Search for the cell housing the specified text and yield its [x, y] center coordinate. 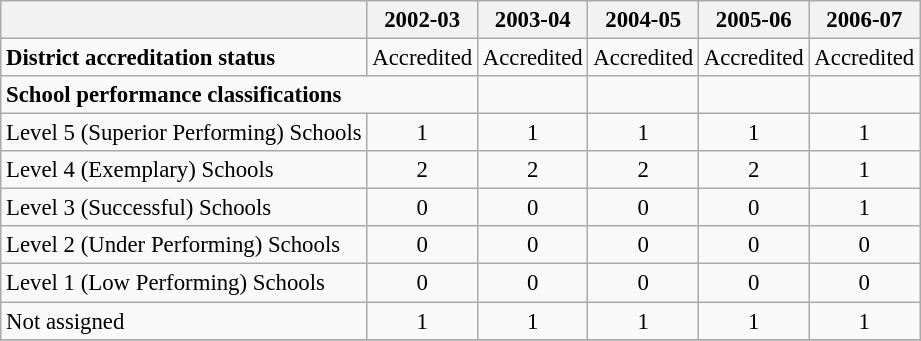
School performance classifications [240, 95]
Level 2 (Under Performing) Schools [184, 245]
2002-03 [422, 20]
2005-06 [754, 20]
2004-05 [644, 20]
2006-07 [864, 20]
Level 1 (Low Performing) Schools [184, 283]
District accreditation status [184, 58]
Level 3 (Successful) Schools [184, 208]
2003-04 [532, 20]
Level 5 (Superior Performing) Schools [184, 133]
Not assigned [184, 321]
Level 4 (Exemplary) Schools [184, 170]
